Pinpoint the cell where the given text exists, returning its (X, Y) midpoint coordinate. 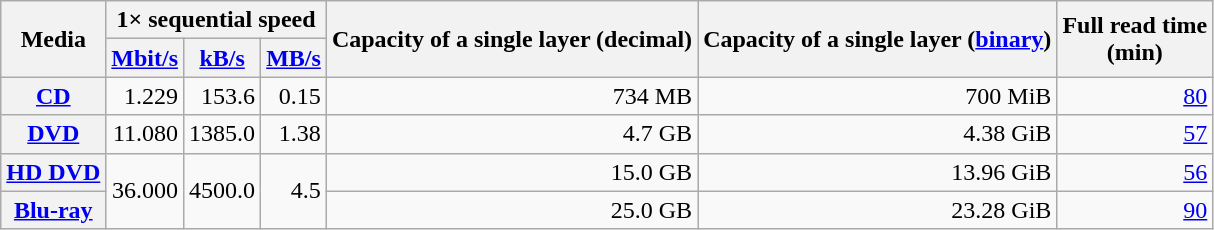
MB/s (294, 58)
Full read time(min) (1135, 39)
57 (1135, 134)
13.96 GiB (878, 172)
4.7 GB (512, 134)
Capacity of a single layer (decimal) (512, 39)
DVD (54, 134)
15.0 GB (512, 172)
1.38 (294, 134)
11.080 (145, 134)
4.38 GiB (878, 134)
Blu-ray (54, 210)
4.5 (294, 191)
HD DVD (54, 172)
1385.0 (222, 134)
1.229 (145, 96)
1× sequential speed (216, 20)
56 (1135, 172)
734 MB (512, 96)
700 MiB (878, 96)
4500.0 (222, 191)
25.0 GB (512, 210)
36.000 (145, 191)
0.15 (294, 96)
kB/s (222, 58)
90 (1135, 210)
Capacity of a single layer (binary) (878, 39)
23.28 GiB (878, 210)
153.6 (222, 96)
CD (54, 96)
Mbit/s (145, 58)
80 (1135, 96)
Media (54, 39)
